For the text-containing cell, return its midpoint in (x, y) coordinate format. 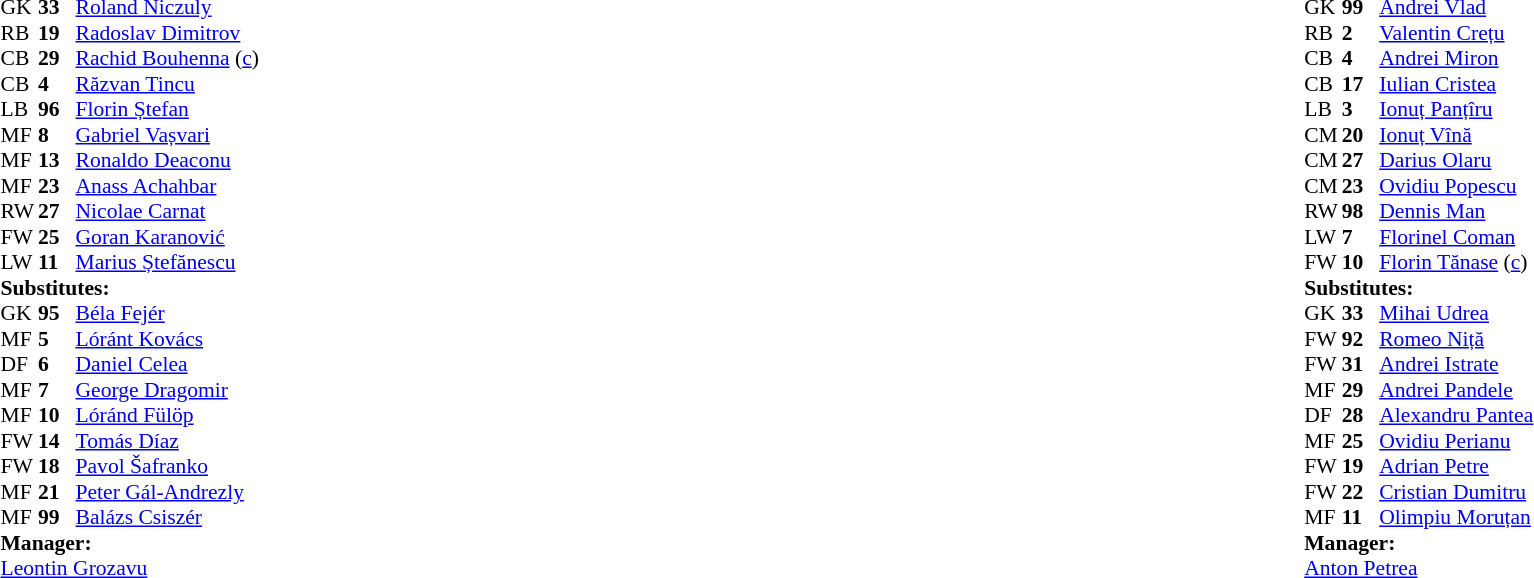
33 (1361, 313)
Romeo Niță (1456, 339)
Daniel Celea (168, 365)
21 (57, 492)
22 (1361, 492)
Olimpiu Moruțan (1456, 517)
Andrei Miron (1456, 59)
Iulian Cristea (1456, 84)
Ronaldo Deaconu (168, 161)
Ovidiu Perianu (1456, 441)
Lóránt Kovács (168, 339)
Darius Olaru (1456, 161)
Marius Ștefănescu (168, 263)
Ionuț Vînă (1456, 135)
5 (57, 339)
Andrei Pandele (1456, 390)
Nicolae Carnat (168, 211)
17 (1361, 84)
2 (1361, 33)
Dennis Man (1456, 211)
20 (1361, 135)
Alexandru Pantea (1456, 415)
28 (1361, 415)
18 (57, 467)
Valentin Crețu (1456, 33)
Florinel Coman (1456, 237)
Ovidiu Popescu (1456, 186)
Lóránd Fülöp (168, 415)
Rachid Bouhenna (c) (168, 59)
Adrian Petre (1456, 467)
Anass Achahbar (168, 186)
96 (57, 109)
Béla Fejér (168, 313)
31 (1361, 365)
8 (57, 135)
Radoslav Dimitrov (168, 33)
14 (57, 441)
Goran Karanović (168, 237)
Răzvan Tincu (168, 84)
Mihai Udrea (1456, 313)
Andrei Istrate (1456, 365)
6 (57, 365)
Cristian Dumitru (1456, 492)
Florin Ștefan (168, 109)
Ionuț Panțîru (1456, 109)
Balázs Csiszér (168, 517)
Florin Tănase (c) (1456, 263)
Tomás Díaz (168, 441)
99 (57, 517)
Peter Gál-Andrezly (168, 492)
92 (1361, 339)
98 (1361, 211)
13 (57, 161)
George Dragomir (168, 390)
Gabriel Vașvari (168, 135)
Pavol Šafranko (168, 467)
3 (1361, 109)
95 (57, 313)
